Capture the cell that displays the provided text and extract its (x, y) central coordinate. 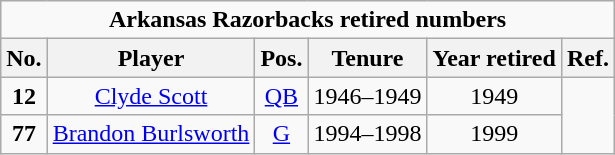
Year retired (494, 58)
1946–1949 (368, 96)
Arkansas Razorbacks retired numbers (308, 20)
1994–1998 (368, 134)
Tenure (368, 58)
Clyde Scott (151, 96)
Ref. (588, 58)
1999 (494, 134)
No. (24, 58)
Pos. (282, 58)
Brandon Burlsworth (151, 134)
77 (24, 134)
12 (24, 96)
Player (151, 58)
G (282, 134)
1949 (494, 96)
QB (282, 96)
